Capture the cell that displays the provided text and extract its [X, Y] central coordinate. 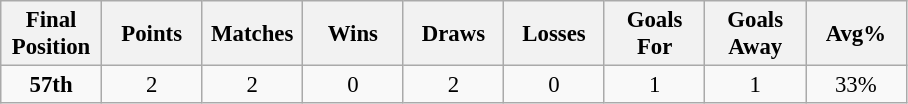
Losses [554, 34]
Matches [252, 34]
57th [52, 85]
Goals Away [756, 34]
Final Position [52, 34]
Goals For [654, 34]
Draws [454, 34]
Points [152, 34]
33% [856, 85]
Wins [354, 34]
Avg% [856, 34]
